Determine the (X, Y) coordinate at the center of the cell enclosing the given text.  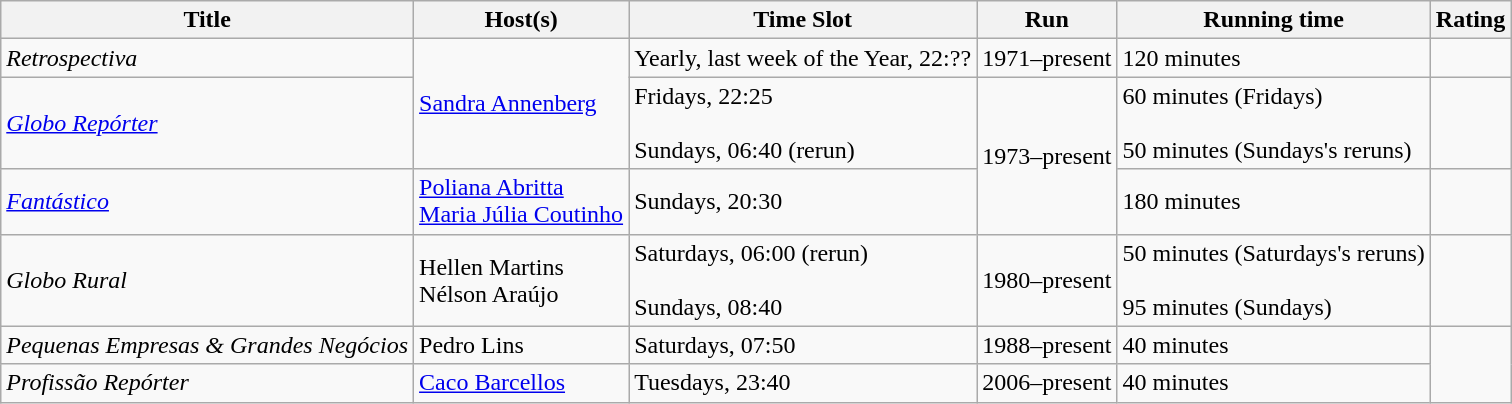
Poliana AbrittaMaria Júlia Coutinho (522, 202)
Pedro Lins (522, 345)
1988–present (1047, 345)
Sandra Annenberg (522, 104)
180 minutes (1274, 202)
Rating (1470, 20)
Time Slot (803, 20)
Tuesdays, 23:40 (803, 383)
Title (208, 20)
Running time (1274, 20)
Profissão Repórter (208, 383)
Caco Barcellos (522, 383)
Yearly, last week of the Year, 22:?? (803, 58)
1971–present (1047, 58)
Saturdays, 07:50 (803, 345)
Host(s) (522, 20)
50 minutes (Saturdays's reruns)95 minutes (Sundays) (1274, 280)
Retrospectiva (208, 58)
1973–present (1047, 156)
Fantástico (208, 202)
60 minutes (Fridays)50 minutes (Sundays's reruns) (1274, 123)
2006–present (1047, 383)
Globo Rural (208, 280)
Run (1047, 20)
Hellen MartinsNélson Araújo (522, 280)
120 minutes (1274, 58)
Saturdays, 06:00 (rerun)Sundays, 08:40 (803, 280)
Fridays, 22:25Sundays, 06:40 (rerun) (803, 123)
Sundays, 20:30 (803, 202)
1980–present (1047, 280)
Pequenas Empresas & Grandes Negócios (208, 345)
Globo Repórter (208, 123)
